Output the [x, y] coordinate of the center of the cell containing the given text.  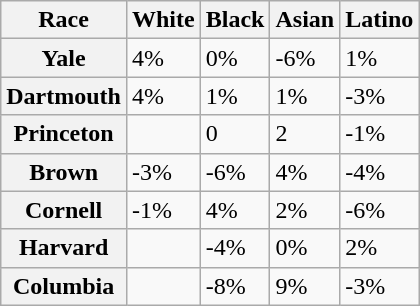
Princeton [64, 134]
9% [305, 286]
Asian [305, 20]
-8% [235, 286]
Black [235, 20]
0 [235, 134]
White [163, 20]
Brown [64, 172]
Dartmouth [64, 96]
Latino [380, 20]
2 [305, 134]
Columbia [64, 286]
Cornell [64, 210]
Race [64, 20]
Harvard [64, 248]
Yale [64, 58]
